Provide the [X, Y] coordinate of the cell's center where the given text is located.  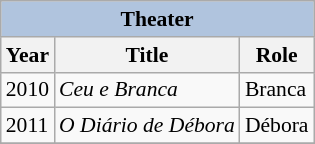
Branca [277, 90]
Débora [277, 126]
2011 [28, 126]
Role [277, 55]
Title [147, 55]
2010 [28, 90]
Ceu e Branca [147, 90]
O Diário de Débora [147, 126]
Theater [158, 19]
Year [28, 55]
